Identify which cell holds the provided text, then report its (X, Y) central coordinate. 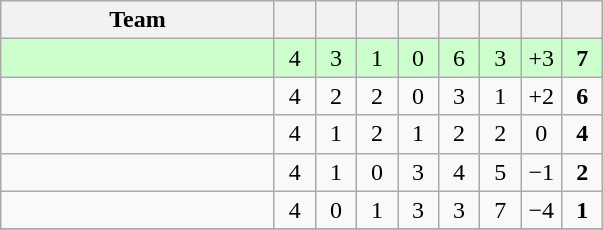
5 (500, 172)
+3 (542, 58)
−4 (542, 210)
Team (138, 20)
+2 (542, 96)
−1 (542, 172)
